Determine the (x, y) coordinate at the center of the cell enclosing the given text.  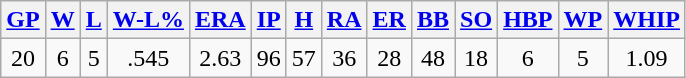
96 (268, 58)
H (304, 20)
BB (432, 20)
36 (344, 58)
ER (389, 20)
W-L% (148, 20)
ERA (220, 20)
2.63 (220, 58)
.545 (148, 58)
48 (432, 58)
IP (268, 20)
RA (344, 20)
28 (389, 58)
L (94, 20)
GP (23, 20)
SO (476, 20)
W (62, 20)
18 (476, 58)
20 (23, 58)
WHIP (647, 20)
WP (583, 20)
1.09 (647, 58)
57 (304, 58)
HBP (528, 20)
